Return the (X, Y) coordinate for the center point of the cell that contains the specified text.  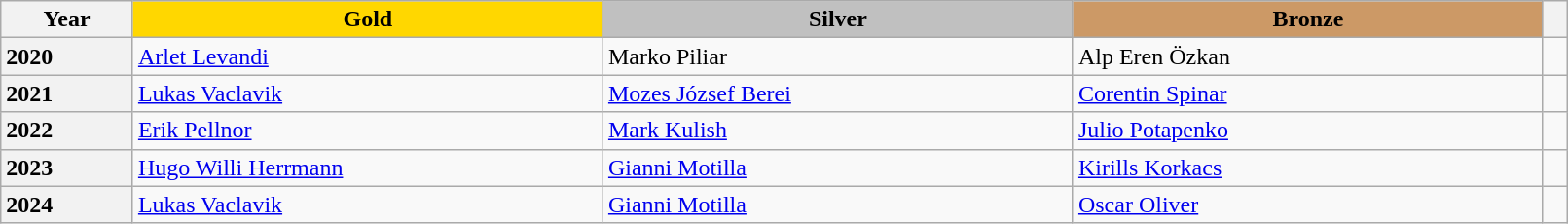
Arlet Levandi (368, 56)
Marko Piliar (837, 56)
Hugo Willi Herrmann (368, 168)
Alp Eren Özkan (1308, 56)
2024 (67, 205)
Corentin Spinar (1308, 93)
Mozes József Berei (837, 93)
2023 (67, 168)
Erik Pellnor (368, 131)
Bronze (1308, 19)
Oscar Oliver (1308, 205)
Year (67, 19)
2020 (67, 56)
Silver (837, 19)
Gold (368, 19)
Julio Potapenko (1308, 131)
2022 (67, 131)
Kirills Korkacs (1308, 168)
2021 (67, 93)
Mark Kulish (837, 131)
